For the text-containing cell, return its midpoint in (X, Y) coordinate format. 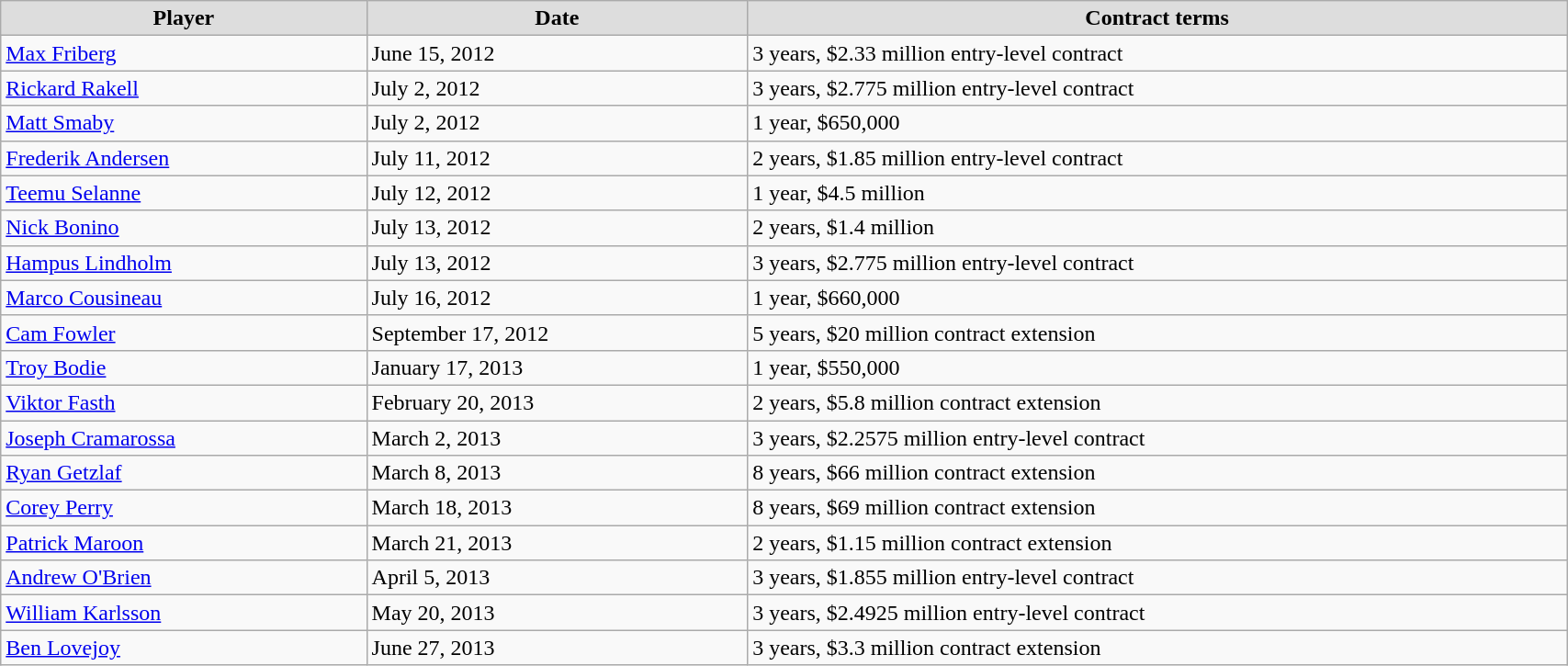
Corey Perry (184, 508)
5 years, $20 million contract extension (1157, 333)
Player (184, 18)
3 years, $1.855 million entry-level contract (1157, 578)
September 17, 2012 (557, 333)
Nick Bonino (184, 228)
June 15, 2012 (557, 53)
Joseph Cramarossa (184, 438)
February 20, 2013 (557, 402)
Andrew O'Brien (184, 578)
March 21, 2013 (557, 543)
1 year, $550,000 (1157, 367)
July 11, 2012 (557, 158)
March 2, 2013 (557, 438)
1 year, $660,000 (1157, 298)
March 8, 2013 (557, 473)
April 5, 2013 (557, 578)
Matt Smaby (184, 123)
8 years, $69 million contract extension (1157, 508)
Max Friberg (184, 53)
2 years, $1.15 million contract extension (1157, 543)
Frederik Andersen (184, 158)
William Karlsson (184, 613)
May 20, 2013 (557, 613)
Date (557, 18)
Viktor Fasth (184, 402)
3 years, $3.3 million contract extension (1157, 648)
Marco Cousineau (184, 298)
8 years, $66 million contract extension (1157, 473)
Patrick Maroon (184, 543)
Cam Fowler (184, 333)
3 years, $2.33 million entry-level contract (1157, 53)
Rickard Rakell (184, 88)
June 27, 2013 (557, 648)
Teemu Selanne (184, 193)
2 years, $1.4 million (1157, 228)
January 17, 2013 (557, 367)
1 year, $4.5 million (1157, 193)
1 year, $650,000 (1157, 123)
Ryan Getzlaf (184, 473)
July 16, 2012 (557, 298)
Hampus Lindholm (184, 263)
3 years, $2.2575 million entry-level contract (1157, 438)
March 18, 2013 (557, 508)
3 years, $2.4925 million entry-level contract (1157, 613)
2 years, $5.8 million contract extension (1157, 402)
2 years, $1.85 million entry-level contract (1157, 158)
Contract terms (1157, 18)
Troy Bodie (184, 367)
July 12, 2012 (557, 193)
Ben Lovejoy (184, 648)
